Identify which cell holds the provided text, then report its [X, Y] central coordinate. 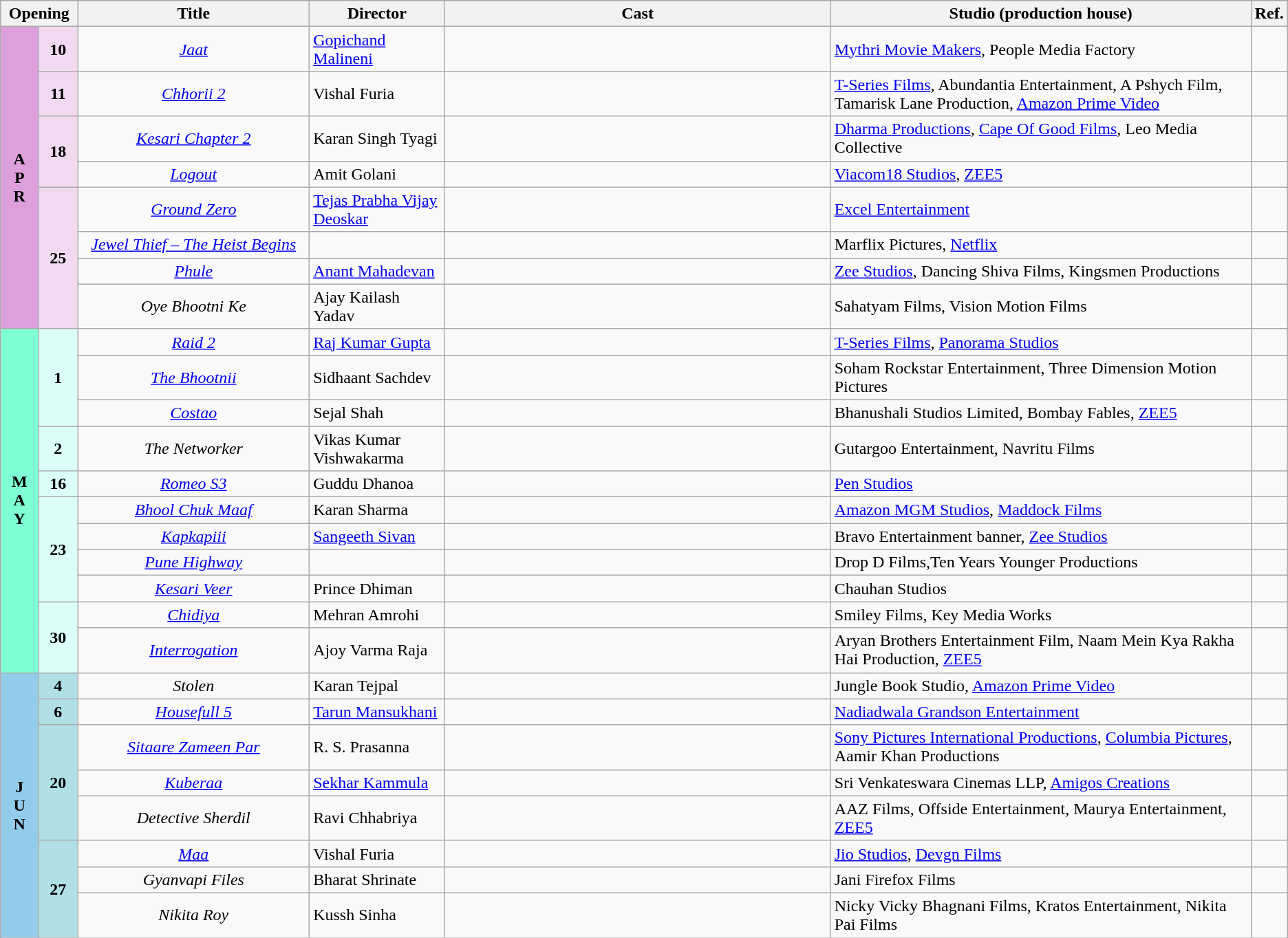
Sekhar Kammula [377, 783]
Bharat Shrinate [377, 880]
Excel Entertainment [1040, 209]
Mehran Amrohi [377, 615]
Smiley Films, Key Media Works [1040, 615]
Gopichand Malineni [377, 50]
Chauhan Studios [1040, 589]
Gutargoo Entertainment, Navritu Films [1040, 448]
Chhorii 2 [194, 94]
Nicky Vicky Bhagnani Films, Kratos Entertainment, Nikita Pai Films [1040, 915]
Chidiya [194, 615]
Costao [194, 413]
Maa [194, 853]
20 [58, 783]
Vikas Kumar Vishwakarma [377, 448]
Ground Zero [194, 209]
R. S. Prasanna [377, 747]
Phule [194, 271]
Housefull 5 [194, 712]
Prince Dhiman [377, 589]
T-Series Films, Panorama Studios [1040, 342]
18 [58, 151]
Sangeeth Sivan [377, 536]
Romeo S3 [194, 484]
T-Series Films, Abundantia Entertainment, A Pshych Film, Tamarisk Lane Production, Amazon Prime Video [1040, 94]
Jewel Thief – The Heist Begins [194, 245]
Guddu Dhanoa [377, 484]
Kussh Sinha [377, 915]
Raj Kumar Gupta [377, 342]
Ajay Kailash Yadav [377, 307]
Karan Singh Tyagi [377, 139]
The Bhootnii [194, 377]
Oye Bhootni Ke [194, 307]
25 [58, 258]
AAZ Films, Offside Entertainment, Maurya Entertainment, ZEE5 [1040, 818]
4 [58, 686]
Cast [637, 14]
27 [58, 888]
Title [194, 14]
16 [58, 484]
Gyanvapi Files [194, 880]
Soham Rockstar Entertainment, Three Dimension Motion Pictures [1040, 377]
Jio Studios, Devgn Films [1040, 853]
Pune Highway [194, 563]
Nikita Roy [194, 915]
Mythri Movie Makers, People Media Factory [1040, 50]
Viacom18 Studios, ZEE5 [1040, 174]
Sidhaant Sachdev [377, 377]
Ref. [1269, 14]
Logout [194, 174]
6 [58, 712]
11 [58, 94]
Kesari Veer [194, 589]
Opening [39, 14]
Marflix Pictures, Netflix [1040, 245]
JUN [19, 805]
Dharma Productions, Cape Of Good Films, Leo Media Collective [1040, 139]
Sitaare Zameen Par [194, 747]
1 [58, 377]
Stolen [194, 686]
Kuberaa [194, 783]
APR [19, 178]
Amazon MGM Studios, Maddock Films [1040, 510]
Tarun Mansukhani [377, 712]
Studio (production house) [1040, 14]
30 [58, 637]
Sejal Shah [377, 413]
Sony Pictures International Productions, Columbia Pictures, Aamir Khan Productions [1040, 747]
Amit Golani [377, 174]
23 [58, 549]
Karan Tejpal [377, 686]
Detective Sherdil [194, 818]
Sahatyam Films, Vision Motion Films [1040, 307]
Pen Studios [1040, 484]
Ravi Chhabriya [377, 818]
Kesari Chapter 2 [194, 139]
Jungle Book Studio, Amazon Prime Video [1040, 686]
Bhanushali Studios Limited, Bombay Fables, ZEE5 [1040, 413]
Bravo Entertainment banner, Zee Studios [1040, 536]
10 [58, 50]
Ajoy Varma Raja [377, 651]
The Networker [194, 448]
2 [58, 448]
Jaat [194, 50]
Interrogation [194, 651]
Anant Mahadevan [377, 271]
Kapkapiii [194, 536]
Jani Firefox Films [1040, 880]
Bhool Chuk Maaf [194, 510]
MAY [19, 501]
Nadiadwala Grandson Entertainment [1040, 712]
Director [377, 14]
Sri Venkateswara Cinemas LLP, Amigos Creations [1040, 783]
Zee Studios, Dancing Shiva Films, Kingsmen Productions [1040, 271]
Aryan Brothers Entertainment Film, Naam Mein Kya Rakha Hai Production, ZEE5 [1040, 651]
Karan Sharma [377, 510]
Drop D Films,Ten Years Younger Productions [1040, 563]
Tejas Prabha Vijay Deoskar [377, 209]
Raid 2 [194, 342]
